Find where the given text appears and provide that cell's center as [X, Y] coordinate. 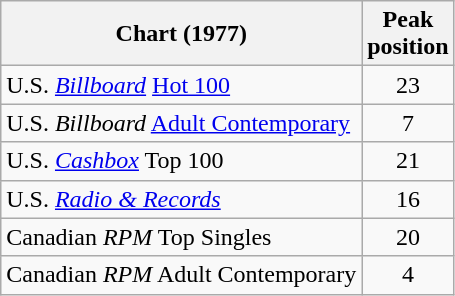
21 [408, 161]
Canadian RPM Top Singles [182, 237]
23 [408, 85]
U.S. Billboard Hot 100 [182, 85]
16 [408, 199]
Chart (1977) [182, 34]
U.S. Radio & Records [182, 199]
Peakposition [408, 34]
U.S. Billboard Adult Contemporary [182, 123]
7 [408, 123]
20 [408, 237]
U.S. Cashbox Top 100 [182, 161]
4 [408, 275]
Canadian RPM Adult Contemporary [182, 275]
